Output the (x, y) coordinate of the center of the cell containing the given text.  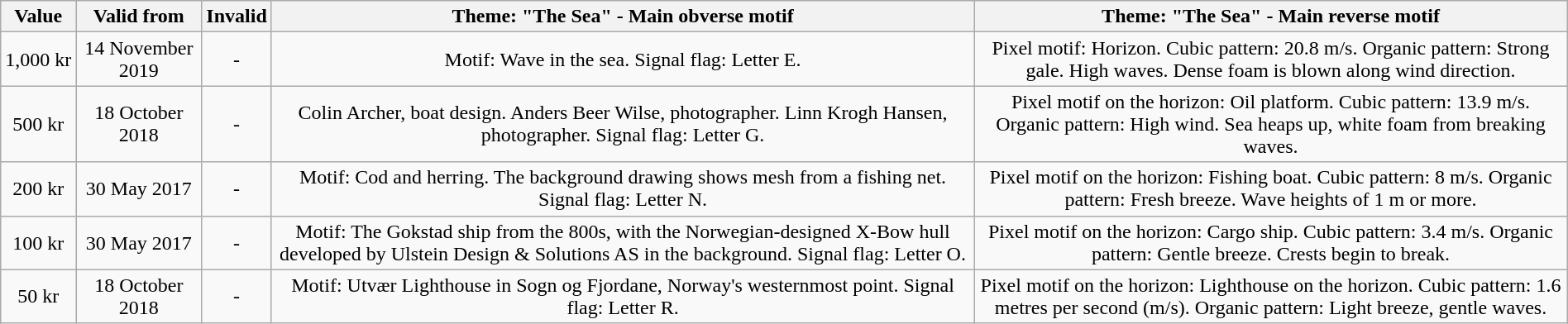
1,000 kr (38, 60)
Motif: Cod and herring. The background drawing shows mesh from a fishing net. Signal flag: Letter N. (623, 188)
Theme: "The Sea" - Main obverse motif (623, 17)
Theme: "The Sea" - Main reverse motif (1270, 17)
500 kr (38, 124)
Valid from (139, 17)
Invalid (237, 17)
Pixel motif: Horizon. Cubic pattern: 20.8 m/s. Organic pattern: Strong gale. High waves. Dense foam is blown along wind direction. (1270, 60)
Pixel motif on the horizon: Lighthouse on the horizon. Cubic pattern: 1.6 metres per second (m/s). Organic pattern: Light breeze, gentle waves. (1270, 296)
100 kr (38, 243)
14 November 2019 (139, 60)
Pixel motif on the horizon: Cargo ship. Cubic pattern: 3.4 m/s. Organic pattern: Gentle breeze. Crests begin to break. (1270, 243)
Motif: Wave in the sea. Signal flag: Letter E. (623, 60)
Motif: Utvær Lighthouse in Sogn og Fjordane, Norway's westernmost point. Signal flag: Letter R. (623, 296)
Pixel motif on the horizon: Fishing boat. Cubic pattern: 8 m/s. Organic pattern: Fresh breeze. Wave heights of 1 m or more. (1270, 188)
Pixel motif on the horizon: Oil platform. Cubic pattern: 13.9 m/s. Organic pattern: High wind. Sea heaps up, white foam from breaking waves. (1270, 124)
50 kr (38, 296)
Value (38, 17)
200 kr (38, 188)
Colin Archer, boat design. Anders Beer Wilse, photographer. Linn Krogh Hansen, photographer. Signal flag: Letter G. (623, 124)
